Identify which cell holds the provided text, then report its (x, y) central coordinate. 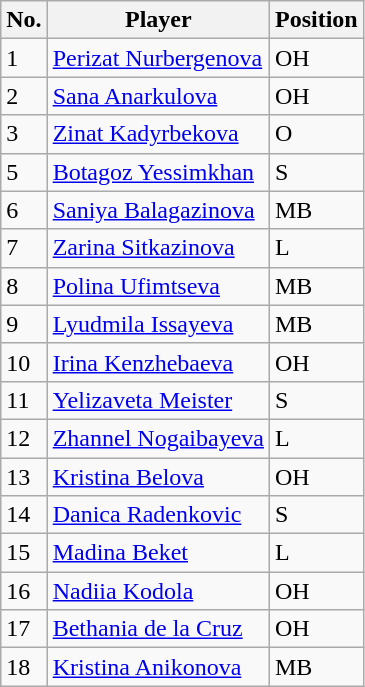
16 (24, 591)
2 (24, 96)
18 (24, 667)
9 (24, 324)
12 (24, 438)
Saniya Balagazinova (158, 210)
8 (24, 286)
Lyudmila Issayeva (158, 324)
Bethania de la Cruz (158, 629)
Zarina Sitkazinova (158, 248)
5 (24, 172)
Kristina Belova (158, 477)
6 (24, 210)
Position (316, 20)
15 (24, 553)
11 (24, 400)
Polina Ufimtseva (158, 286)
Nadiia Kodola (158, 591)
Zinat Kadyrbekova (158, 134)
Perizat Nurbergenova (158, 58)
Yelizaveta Meister (158, 400)
Botagoz Yessimkhan (158, 172)
13 (24, 477)
Sana Anarkulova (158, 96)
Danica Radenkovic (158, 515)
7 (24, 248)
Player (158, 20)
17 (24, 629)
10 (24, 362)
3 (24, 134)
Zhannel Nogaibayeva (158, 438)
Kristina Anikonova (158, 667)
No. (24, 20)
14 (24, 515)
Irina Kenzhebaeva (158, 362)
1 (24, 58)
Madina Beket (158, 553)
O (316, 134)
